Return the [x, y] coordinate for the center point of the cell that contains the specified text.  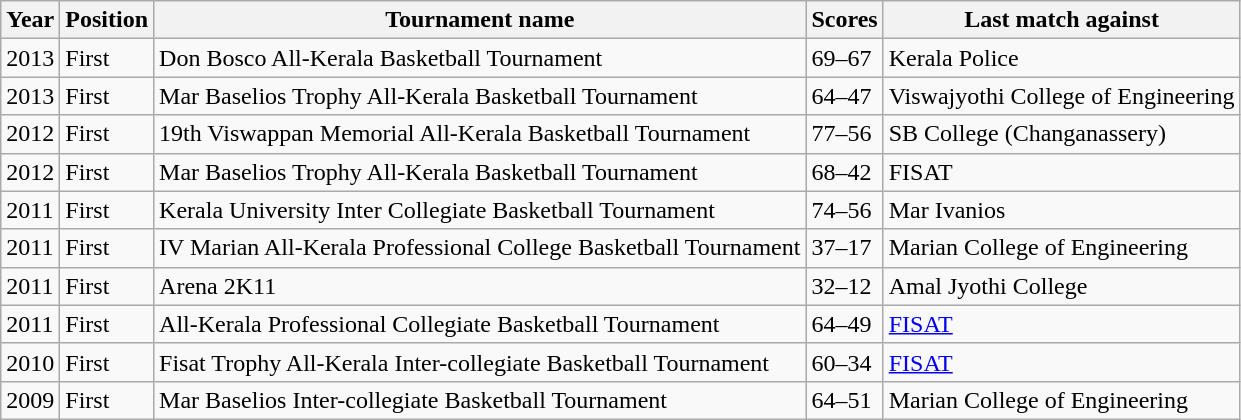
Kerala University Inter Collegiate Basketball Tournament [480, 210]
Kerala Police [1062, 58]
Mar Baselios Inter-collegiate Basketball Tournament [480, 400]
64–49 [844, 324]
74–56 [844, 210]
Position [107, 20]
Scores [844, 20]
Year [30, 20]
37–17 [844, 248]
Last match against [1062, 20]
Arena 2K11 [480, 286]
19th Viswappan Memorial All-Kerala Basketball Tournament [480, 134]
SB College (Changanassery) [1062, 134]
64–47 [844, 96]
60–34 [844, 362]
32–12 [844, 286]
Amal Jyothi College [1062, 286]
Fisat Trophy All-Kerala Inter-collegiate Basketball Tournament [480, 362]
Don Bosco All-Kerala Basketball Tournament [480, 58]
2010 [30, 362]
All-Kerala Professional Collegiate Basketball Tournament [480, 324]
64–51 [844, 400]
68–42 [844, 172]
69–67 [844, 58]
Tournament name [480, 20]
Viswajyothi College of Engineering [1062, 96]
77–56 [844, 134]
IV Marian All-Kerala Professional College Basketball Tournament [480, 248]
2009 [30, 400]
Mar Ivanios [1062, 210]
